Determine the [X, Y] coordinate at the center of the cell enclosing the given text.  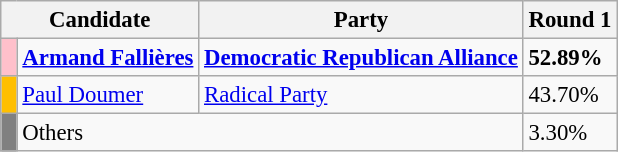
Paul Doumer [108, 95]
Radical Party [361, 95]
Armand Fallières [108, 58]
3.30% [570, 133]
52.89% [570, 58]
Round 1 [570, 20]
Democratic Republican Alliance [361, 58]
Candidate [100, 20]
43.70% [570, 95]
Others [270, 133]
Party [361, 20]
